Extract the [X, Y] coordinate from the center of the cell holding the provided text.  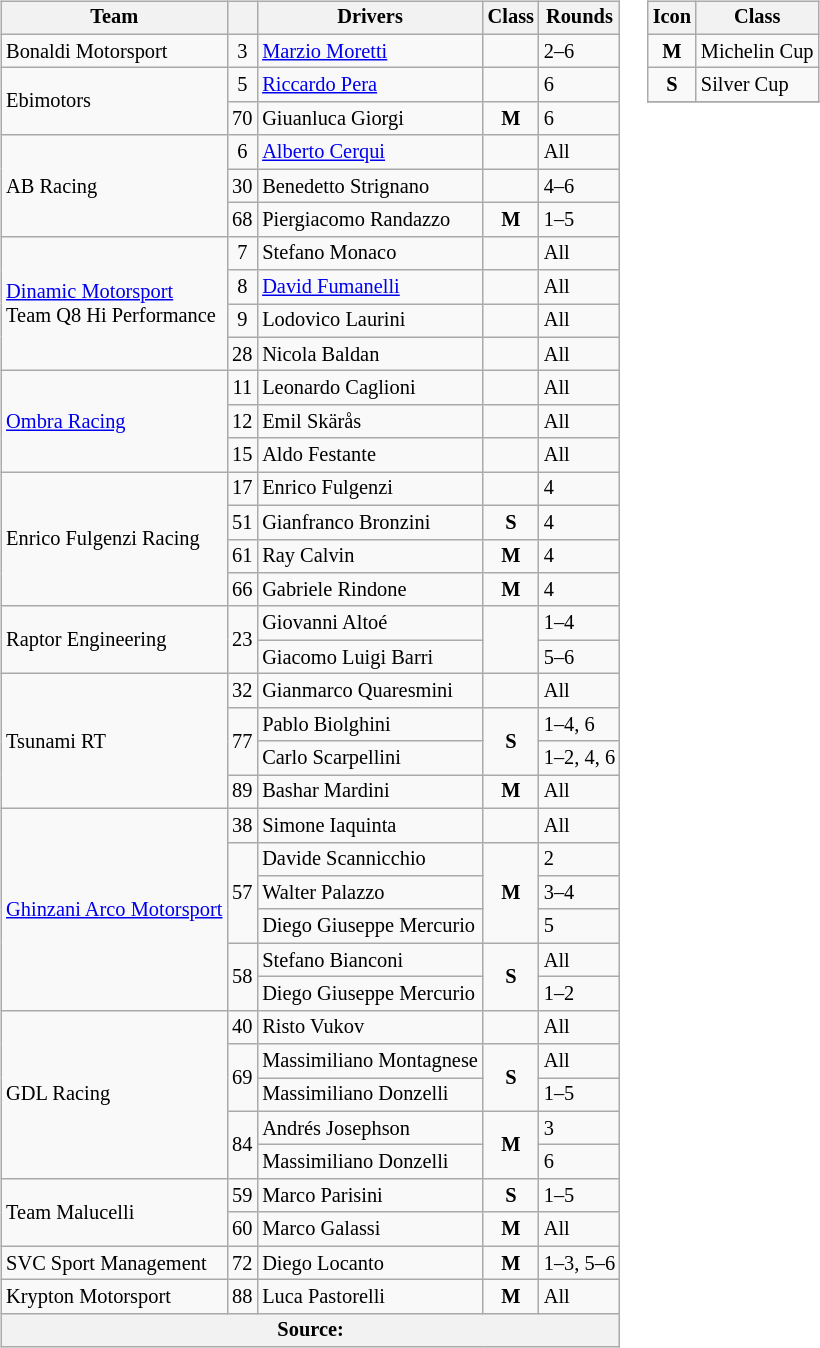
Aldo Festante [370, 455]
Benedetto Strignano [370, 186]
1–2, 4, 6 [580, 758]
Leonardo Caglioni [370, 388]
Stefano Bianconi [370, 960]
Lodovico Laurini [370, 321]
4–6 [580, 186]
69 [242, 1078]
Drivers [370, 18]
Raptor Engineering [114, 640]
57 [242, 892]
Massimiliano Montagnese [370, 1061]
Risto Vukov [370, 1027]
Source: [310, 1330]
Tsunami RT [114, 742]
17 [242, 489]
Silver Cup [757, 85]
38 [242, 825]
Carlo Scarpellini [370, 758]
77 [242, 740]
Marzio Moretti [370, 51]
Gianfranco Bronzini [370, 522]
AB Racing [114, 186]
Icon [672, 18]
Gianmarco Quaresmini [370, 691]
1–4, 6 [580, 724]
Bonaldi Motorsport [114, 51]
Enrico Fulgenzi [370, 489]
59 [242, 1196]
84 [242, 1144]
Marco Galassi [370, 1229]
40 [242, 1027]
72 [242, 1263]
Marco Parisini [370, 1196]
88 [242, 1297]
Giacomo Luigi Barri [370, 657]
9 [242, 321]
15 [242, 455]
Walter Palazzo [370, 893]
Piergiacomo Randazzo [370, 220]
68 [242, 220]
Riccardo Pera [370, 85]
3–4 [580, 893]
30 [242, 186]
2–6 [580, 51]
7 [242, 253]
61 [242, 556]
Emil Skärås [370, 422]
Nicola Baldan [370, 354]
Giuanluca Giorgi [370, 119]
5–6 [580, 657]
Bashar Mardini [370, 792]
Rounds [580, 18]
Andrés Josephson [370, 1128]
1–2 [580, 994]
Stefano Monaco [370, 253]
11 [242, 388]
GDL Racing [114, 1094]
Gabriele Rindone [370, 590]
Luca Pastorelli [370, 1297]
Davide Scannicchio [370, 859]
Simone Iaquinta [370, 825]
SVC Sport Management [114, 1263]
Ombra Racing [114, 422]
Diego Locanto [370, 1263]
89 [242, 792]
Team Malucelli [114, 1212]
Michelin Cup [757, 51]
58 [242, 976]
66 [242, 590]
51 [242, 522]
1–4 [580, 623]
1–3, 5–6 [580, 1263]
Alberto Cerqui [370, 152]
Ghinzani Arco Motorsport [114, 909]
Ray Calvin [370, 556]
Enrico Fulgenzi Racing [114, 540]
28 [242, 354]
2 [580, 859]
32 [242, 691]
Dinamic Motorsport Team Q8 Hi Performance [114, 304]
23 [242, 640]
Krypton Motorsport [114, 1297]
David Fumanelli [370, 287]
60 [242, 1229]
8 [242, 287]
12 [242, 422]
70 [242, 119]
Giovanni Altoé [370, 623]
Team [114, 18]
Ebimotors [114, 102]
Pablo Biolghini [370, 724]
